Locate the cell with the specified text and output its (X, Y) center coordinate. 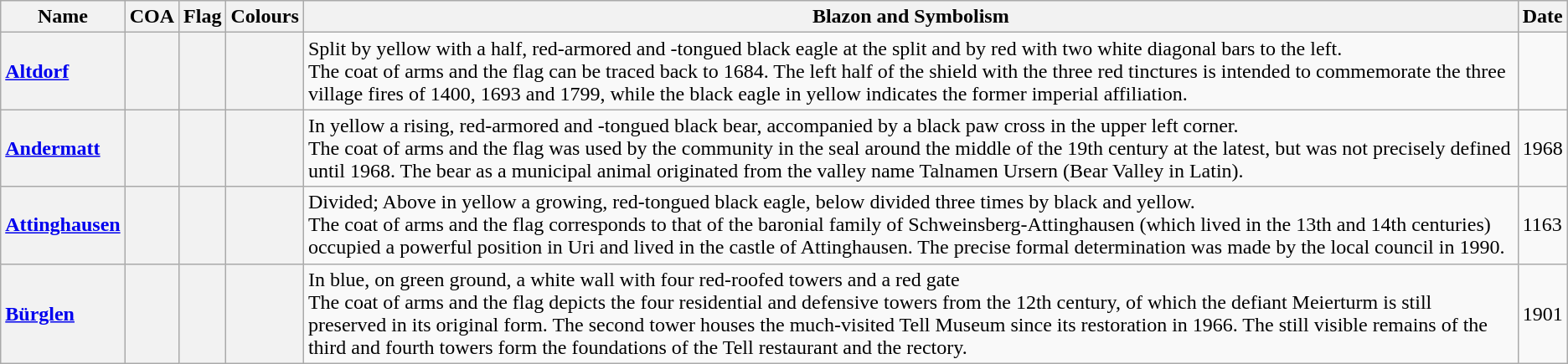
1163 (1543, 225)
Bürglen (63, 313)
Flag (203, 17)
1968 (1543, 148)
Blazon and Symbolism (910, 17)
Date (1543, 17)
Andermatt (63, 148)
Attinghausen (63, 225)
Altdorf (63, 71)
1901 (1543, 313)
COA (152, 17)
Colours (265, 17)
Name (63, 17)
